Detect which cell encompasses the target text, then output its [X, Y] center coordinate. 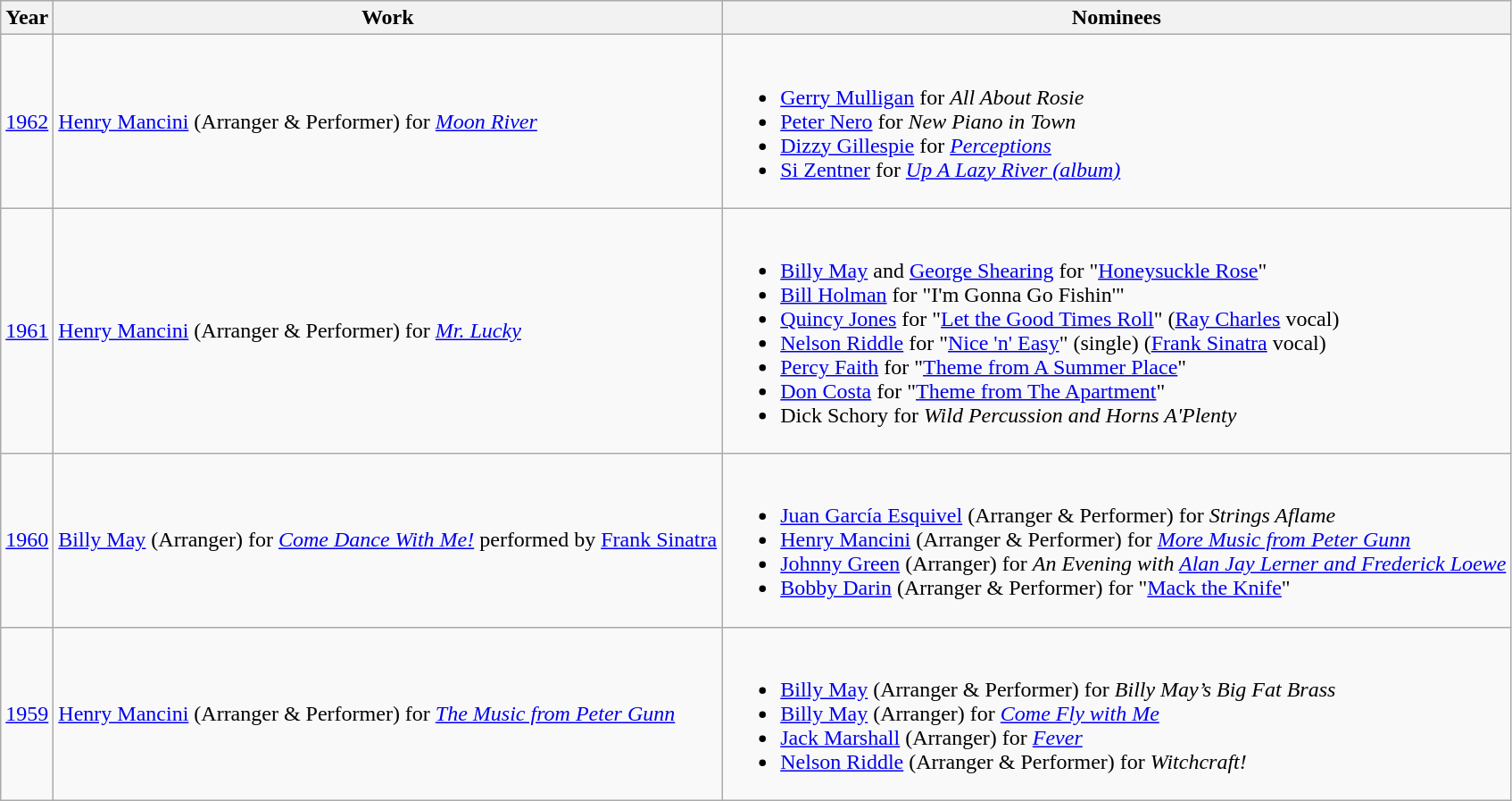
Henry Mancini (Arranger & Performer) for Moon River [387, 121]
Henry Mancini (Arranger & Performer) for Mr. Lucky [387, 330]
Nominees [1117, 18]
1959 [27, 713]
Henry Mancini (Arranger & Performer) for The Music from Peter Gunn [387, 713]
1962 [27, 121]
1960 [27, 540]
Work [387, 18]
Year [27, 18]
Gerry Mulligan for All About RosiePeter Nero for New Piano in TownDizzy Gillespie for PerceptionsSi Zentner for Up A Lazy River (album) [1117, 121]
Billy May (Arranger) for Come Dance With Me! performed by Frank Sinatra [387, 540]
1961 [27, 330]
